Detect which cell encompasses the target text, then output its (x, y) center coordinate. 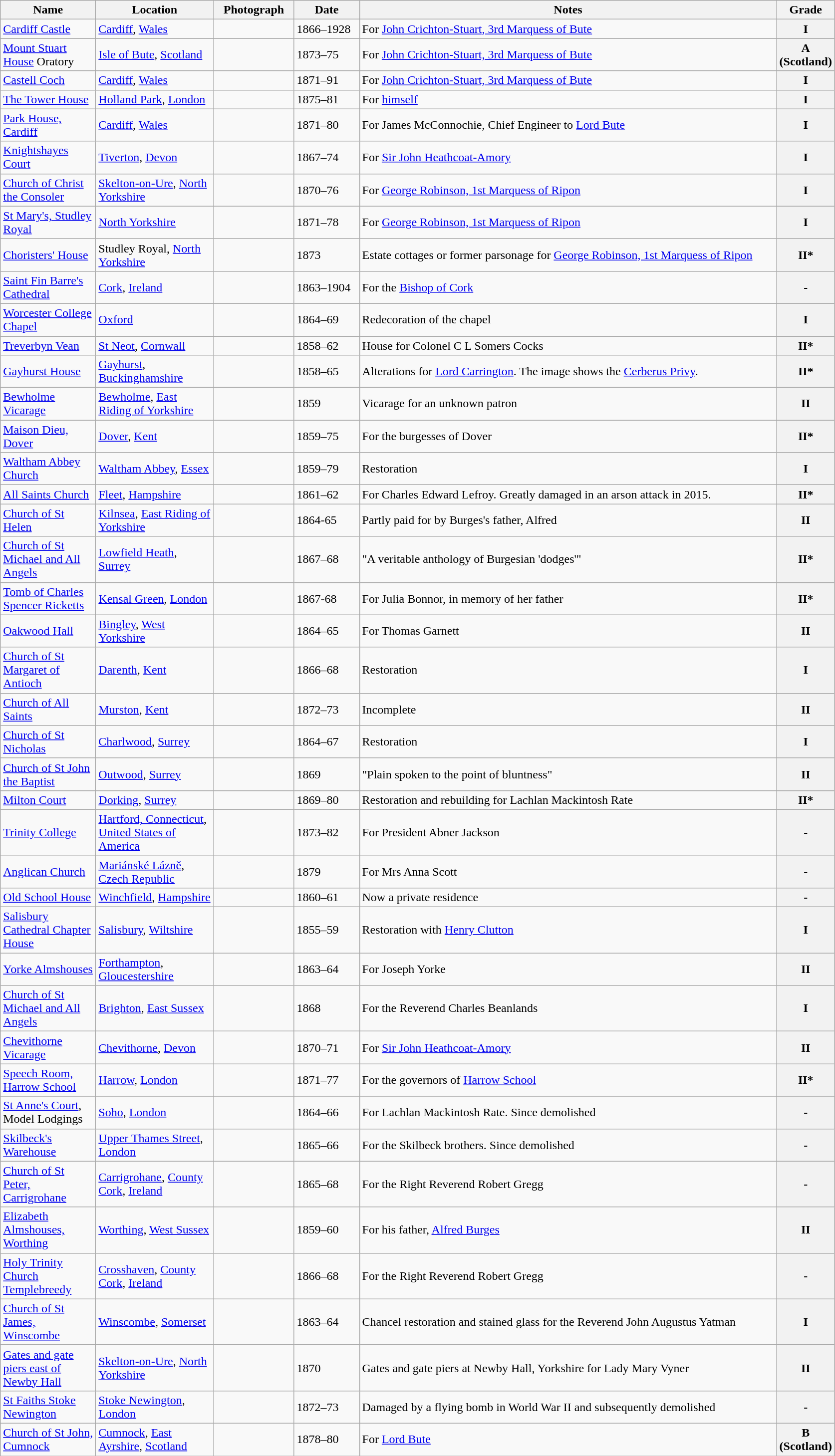
Speech Room, Harrow School (48, 1080)
Church of All Saints (48, 710)
Church of St Peter, Carrigrohane (48, 1184)
For himself (568, 99)
Church of St John the Baptist (48, 774)
Tomb of Charles Spencer Ricketts (48, 599)
For Joseph Yorke (568, 969)
1870–76 (326, 190)
Incomplete (568, 710)
Partly paid for by Burges's father, Alfred (568, 520)
Treverbyn Vean (48, 346)
1864–67 (326, 741)
For Thomas Garnett (568, 631)
1871–91 (326, 80)
Darenth, Kent (155, 670)
Cork, Ireland (155, 287)
1867–68 (326, 559)
1860–61 (326, 898)
Restoration and rebuilding for Lachlan Mackintosh Rate (568, 800)
Stoke Newington, London (155, 1407)
Cumnock, East Ayrshire, Scotland (155, 1439)
1867–74 (326, 158)
1879 (326, 871)
Charlwood, Surrey (155, 741)
Tiverton, Devon (155, 158)
Milton Court (48, 800)
The Tower House (48, 99)
Church of Christ the Consoler (48, 190)
Winscombe, Somerset (155, 1322)
Isle of Bute, Scotland (155, 55)
1866–1928 (326, 29)
1873 (326, 254)
1864-65 (326, 520)
Holland Park, London (155, 99)
For the Skilbeck brothers. Since demolished (568, 1145)
1865–66 (326, 1145)
Photograph (254, 10)
Bewholme, East Riding of Yorkshire (155, 404)
Hartford, Connecticut, United States of America (155, 832)
1873–75 (326, 55)
Trinity College (48, 832)
Salisbury, Wiltshire (155, 930)
Skilbeck's Warehouse (48, 1145)
1863–1904 (326, 287)
Cardiff Castle (48, 29)
For Lord Bute (568, 1439)
Choristers' House (48, 254)
Soho, London (155, 1113)
Oxford (155, 319)
1858–62 (326, 346)
1864–69 (326, 319)
Outwood, Surrey (155, 774)
For Lachlan Mackintosh Rate. Since demolished (568, 1113)
Worcester College Chapel (48, 319)
Park House, Cardiff (48, 125)
Kilnsea, East Riding of Yorkshire (155, 520)
Forthampton, Gloucestershire (155, 969)
St Neot, Cornwall (155, 346)
Bingley, West Yorkshire (155, 631)
Holy Trinity Church Templebreedy (48, 1276)
1864–66 (326, 1113)
Chevithorne Vicarage (48, 1048)
Brighton, East Sussex (155, 1008)
Gayhurst, Buckinghamshire (155, 371)
Castell Coch (48, 80)
Gates and gate piers east of Newby Hall (48, 1368)
Church of St Helen (48, 520)
Gayhurst House (48, 371)
North Yorkshire (155, 223)
1870–71 (326, 1048)
1859–75 (326, 436)
Now a private residence (568, 898)
1871–77 (326, 1080)
Dover, Kent (155, 436)
Alterations for Lord Carrington. The image shows the Cerberus Privy. (568, 371)
Date (326, 10)
All Saints Church (48, 494)
House for Colonel C L Somers Cocks (568, 346)
Church of St James, Winscombe (48, 1322)
Name (48, 10)
Grade (806, 10)
For Julia Bonnor, in memory of her father (568, 599)
1871–80 (326, 125)
1869 (326, 774)
A(Scotland) (806, 55)
Location (155, 10)
1864–65 (326, 631)
Kensal Green, London (155, 599)
1858–65 (326, 371)
Crosshaven, County Cork, Ireland (155, 1276)
Elizabeth Almshouses, Worthing (48, 1230)
Salisbury Cathedral Chapter House (48, 930)
1875–81 (326, 99)
1861–62 (326, 494)
1859 (326, 404)
1855–59 (326, 930)
Old School House (48, 898)
Vicarage for an unknown patron (568, 404)
Anglican Church (48, 871)
For Charles Edward Lefroy. Greatly damaged in an arson attack in 2015. (568, 494)
B(Scotland) (806, 1439)
1873–82 (326, 832)
Estate cottages or former parsonage for George Robinson, 1st Marquess of Ripon (568, 254)
Church of St Margaret of Antioch (48, 670)
St Anne's Court, Model Lodgings (48, 1113)
Fleet, Hampshire (155, 494)
Studley Royal, North Yorkshire (155, 254)
Dorking, Surrey (155, 800)
Worthing, West Sussex (155, 1230)
1867-68 (326, 599)
Lowfield Heath, Surrey (155, 559)
Waltham Abbey, Essex (155, 469)
Oakwood Hall (48, 631)
Mount Stuart House Oratory (48, 55)
1878–80 (326, 1439)
For the Reverend Charles Beanlands (568, 1008)
Mariánské Lázně, Czech Republic (155, 871)
1868 (326, 1008)
Chevithorne, Devon (155, 1048)
Saint Fin Barre's Cathedral (48, 287)
Damaged by a flying bomb in World War II and subsequently demolished (568, 1407)
Church of St John, Cumnock (48, 1439)
St Mary's, Studley Royal (48, 223)
For Mrs Anna Scott (568, 871)
Church of St Nicholas (48, 741)
Harrow, London (155, 1080)
Maison Dieu, Dover (48, 436)
For President Abner Jackson (568, 832)
For the governors of Harrow School (568, 1080)
1871–78 (326, 223)
1865–68 (326, 1184)
1870 (326, 1368)
Knightshayes Court (48, 158)
Chancel restoration and stained glass for the Reverend John Augustus Yatman (568, 1322)
Notes (568, 10)
For James McConnochie, Chief Engineer to Lord Bute (568, 125)
Restoration with Henry Clutton (568, 930)
Carrigrohane, County Cork, Ireland (155, 1184)
For his father, Alfred Burges (568, 1230)
1859–79 (326, 469)
Murston, Kent (155, 710)
For the burgesses of Dover (568, 436)
Bewholme Vicarage (48, 404)
For the Bishop of Cork (568, 287)
St Faiths Stoke Newington (48, 1407)
Yorke Almshouses (48, 969)
"Plain spoken to the point of bluntness" (568, 774)
Upper Thames Street, London (155, 1145)
1859–60 (326, 1230)
Winchfield, Hampshire (155, 898)
Gates and gate piers at Newby Hall, Yorkshire for Lady Mary Vyner (568, 1368)
"A veritable anthology of Burgesian 'dodges'" (568, 559)
Waltham Abbey Church (48, 469)
1869–80 (326, 800)
Redecoration of the chapel (568, 319)
